Find where the given text appears and provide that cell's center as (X, Y) coordinate. 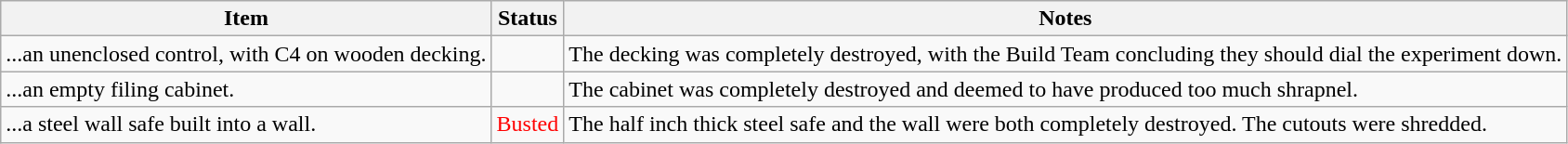
Item (246, 19)
Status (528, 19)
The cabinet was completely destroyed and deemed to have produced too much shrapnel. (1065, 89)
Busted (528, 124)
...a steel wall safe built into a wall. (246, 124)
...an empty filing cabinet. (246, 89)
The decking was completely destroyed, with the Build Team concluding they should dial the experiment down. (1065, 54)
...an unenclosed control, with C4 on wooden decking. (246, 54)
The half inch thick steel safe and the wall were both completely destroyed. The cutouts were shredded. (1065, 124)
Notes (1065, 19)
